Identify which cell holds the provided text, then report its [x, y] central coordinate. 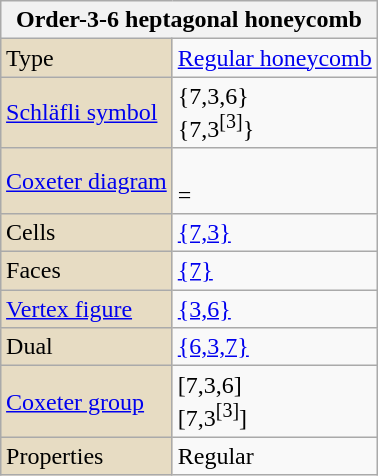
[7,3,6][7,3[3]] [274, 402]
{6,3,7} [274, 347]
Dual [87, 347]
Schläfli symbol [87, 113]
{7,3,6}{7,3[3]} [274, 113]
Cells [87, 232]
Regular [274, 456]
Coxeter group [87, 402]
= [274, 180]
Coxeter diagram [87, 180]
{7} [274, 271]
Vertex figure [87, 309]
{3,6} [274, 309]
Type [87, 58]
Regular honeycomb [274, 58]
Order-3-6 heptagonal honeycomb [190, 20]
Faces [87, 271]
{7,3} [274, 232]
Properties [87, 456]
